Extract the (x, y) coordinate from the center of the cell holding the provided text.  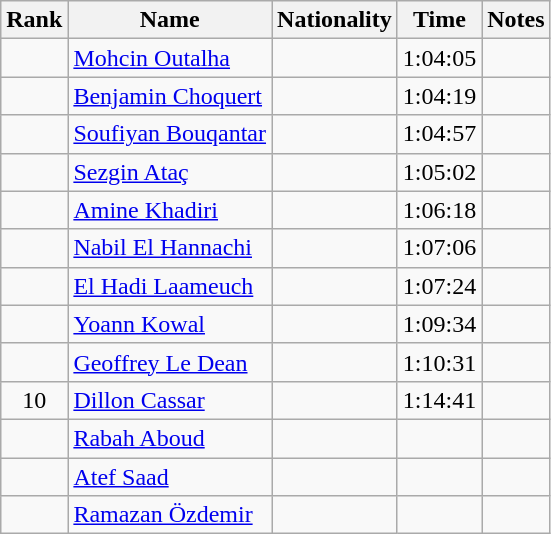
1:07:06 (439, 248)
Ramazan Özdemir (170, 515)
1:04:05 (439, 58)
1:07:24 (439, 286)
Nabil El Hannachi (170, 248)
1:10:31 (439, 362)
Notes (516, 20)
Benjamin Choquert (170, 96)
1:05:02 (439, 172)
Soufiyan Bouqantar (170, 134)
El Hadi Laameuch (170, 286)
Yoann Kowal (170, 324)
Sezgin Ataç (170, 172)
1:09:34 (439, 324)
1:06:18 (439, 210)
10 (34, 400)
Dillon Cassar (170, 400)
Nationality (335, 20)
Geoffrey Le Dean (170, 362)
Name (170, 20)
Amine Khadiri (170, 210)
1:04:19 (439, 96)
Rank (34, 20)
Mohcin Outalha (170, 58)
Rabah Aboud (170, 438)
1:14:41 (439, 400)
1:04:57 (439, 134)
Atef Saad (170, 477)
Time (439, 20)
